Pinpoint the cell where the given text exists, returning its [x, y] midpoint coordinate. 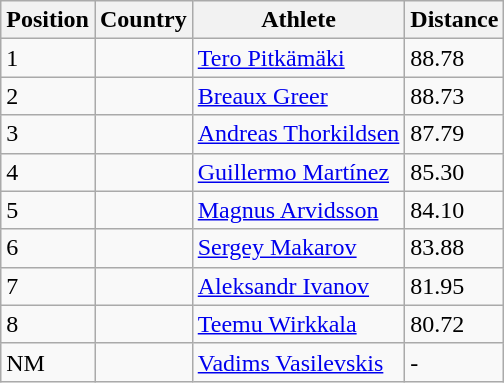
Andreas Thorkildsen [298, 134]
Breaux Greer [298, 96]
Aleksandr Ivanov [298, 286]
Guillermo Martínez [298, 172]
Distance [454, 20]
88.73 [454, 96]
84.10 [454, 210]
- [454, 362]
4 [48, 172]
6 [48, 248]
2 [48, 96]
81.95 [454, 286]
8 [48, 324]
83.88 [454, 248]
NM [48, 362]
7 [48, 286]
88.78 [454, 58]
Teemu Wirkkala [298, 324]
Athlete [298, 20]
Vadims Vasilevskis [298, 362]
87.79 [454, 134]
Tero Pitkämäki [298, 58]
Magnus Arvidsson [298, 210]
85.30 [454, 172]
80.72 [454, 324]
1 [48, 58]
Position [48, 20]
Country [143, 20]
5 [48, 210]
3 [48, 134]
Sergey Makarov [298, 248]
